Search for the cell housing the specified text and yield its (X, Y) center coordinate. 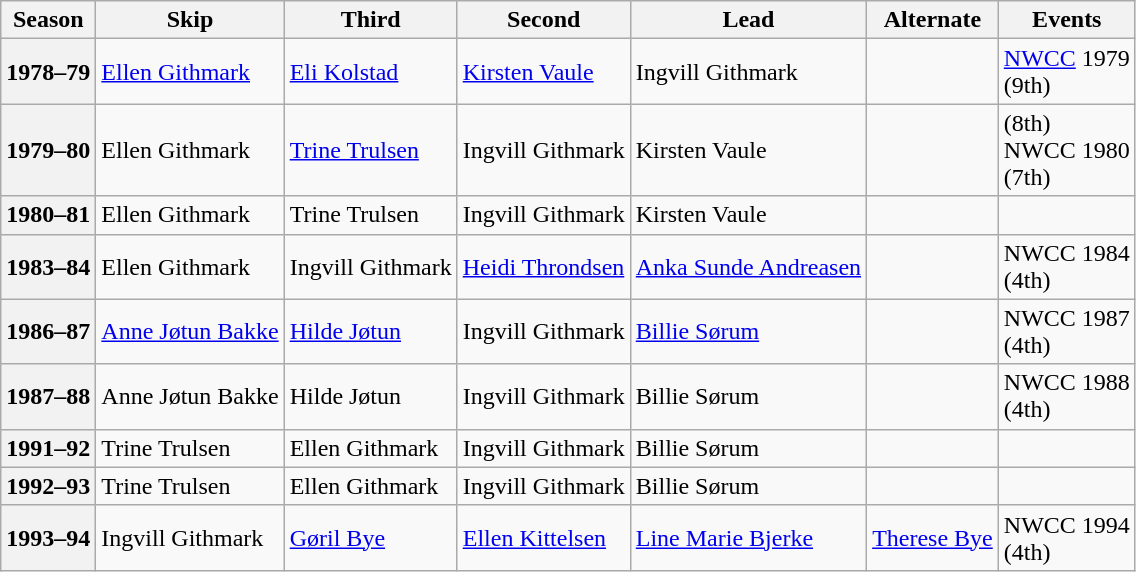
Heidi Throndsen (544, 266)
Lead (748, 20)
1992–93 (48, 486)
(8th)NWCC 1980 (7th) (1066, 150)
Therese Bye (933, 538)
Events (1066, 20)
Second (544, 20)
Third (370, 20)
1991–92 (48, 448)
NWCC 1984 (4th) (1066, 266)
Ellen Kittelsen (544, 538)
1979–80 (48, 150)
NWCC 1994 (4th) (1066, 538)
1978–79 (48, 72)
NWCC 1988 (4th) (1066, 396)
Alternate (933, 20)
Gøril Bye (370, 538)
Line Marie Bjerke (748, 538)
1986–87 (48, 332)
1993–94 (48, 538)
Anka Sunde Andreasen (748, 266)
Skip (190, 20)
Eli Kolstad (370, 72)
1987–88 (48, 396)
1983–84 (48, 266)
Season (48, 20)
1980–81 (48, 215)
NWCC 1987 (4th) (1066, 332)
NWCC 1979 (9th) (1066, 72)
